Search for the cell housing the specified text and yield its [x, y] center coordinate. 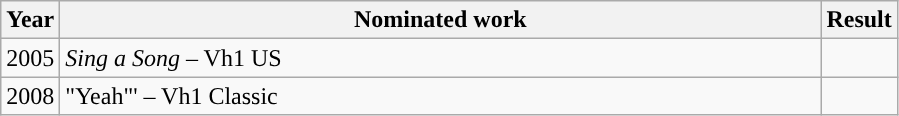
2008 [30, 96]
"Yeah"' – Vh1 Classic [440, 96]
Result [859, 20]
2005 [30, 58]
Year [30, 20]
Sing a Song – Vh1 US [440, 58]
Nominated work [440, 20]
